Provide the [x, y] coordinate of the cell's center where the given text is located.  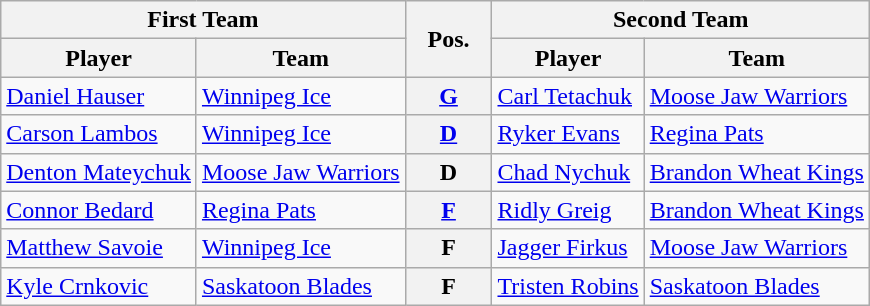
Connor Bedard [99, 210]
Pos. [448, 39]
Daniel Hauser [99, 96]
G [448, 96]
Matthew Savoie [99, 248]
Carl Tetachuk [568, 96]
Second Team [680, 20]
Chad Nychuk [568, 172]
Ridly Greig [568, 210]
Jagger Firkus [568, 248]
Carson Lambos [99, 134]
First Team [203, 20]
Ryker Evans [568, 134]
Denton Mateychuk [99, 172]
Kyle Crnkovic [99, 286]
Tristen Robins [568, 286]
